Detect which cell encompasses the target text, then output its (x, y) center coordinate. 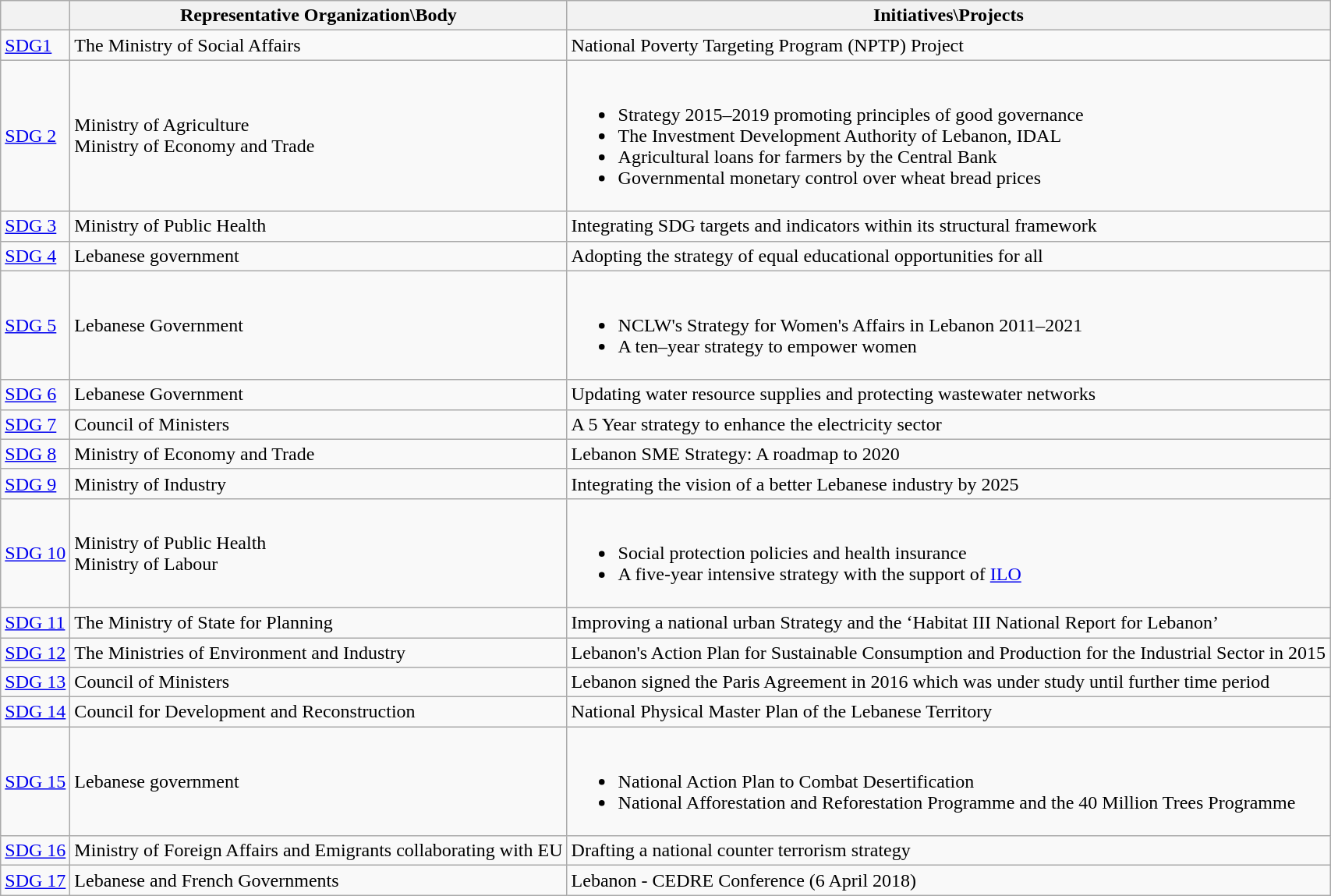
SDG 2 (36, 136)
SDG 6 (36, 395)
Ministry of Industry (318, 483)
Ministry of AgricultureMinistry of Economy and Trade (318, 136)
SDG 10 (36, 553)
National Action Plan to Combat DesertificationNational Afforestation and Reforestation Programme and the 40 Million Trees Programme (948, 781)
Lebanon - CEDRE Conference (6 April 2018) (948, 880)
SDG 15 (36, 781)
SDG 13 (36, 682)
Drafting a national counter terrorism strategy (948, 851)
Updating water resource supplies and protecting wastewater networks (948, 395)
National Poverty Targeting Program (NPTP) Project (948, 45)
SDG 11 (36, 622)
SDG 9 (36, 483)
Lebanon SME Strategy: A roadmap to 2020 (948, 454)
Lebanon signed the Paris Agreement in 2016 which was under study until further time period (948, 682)
Ministry of Economy and Trade (318, 454)
Ministry of Public Health (318, 226)
SDG1 (36, 45)
Integrating SDG targets and indicators within its structural framework (948, 226)
SDG 7 (36, 424)
Improving a national urban Strategy and the ‘Habitat III National Report for Lebanon’ (948, 622)
The Ministry of State for Planning (318, 622)
Integrating the vision of a better Lebanese industry by 2025 (948, 483)
Representative Organization\Body (318, 16)
Adopting the strategy of equal educational opportunities for all (948, 256)
SDG 4 (36, 256)
The Ministry of Social Affairs (318, 45)
Lebanon's Action Plan for Sustainable Consumption and Production for the Industrial Sector in 2015 (948, 653)
Ministry of Public HealthMinistry of Labour (318, 553)
SDG 17 (36, 880)
SDG 8 (36, 454)
Ministry of Foreign Affairs and Emigrants collaborating with EU (318, 851)
SDG 14 (36, 712)
SDG 5 (36, 325)
SDG 3 (36, 226)
Council for Development and Reconstruction (318, 712)
NCLW's Strategy for Women's Affairs in Lebanon 2011–2021A ten–year strategy to empower women (948, 325)
The Ministries of Environment and Industry (318, 653)
SDG 16 (36, 851)
SDG 12 (36, 653)
Lebanese and French Governments (318, 880)
Initiatives\Projects (948, 16)
National Physical Master Plan of the Lebanese Territory (948, 712)
Social protection policies and health insuranceA five-year intensive strategy with the support of ILO (948, 553)
A 5 Year strategy to enhance the electricity sector (948, 424)
